Output the [x, y] coordinate of the center of the cell containing the given text.  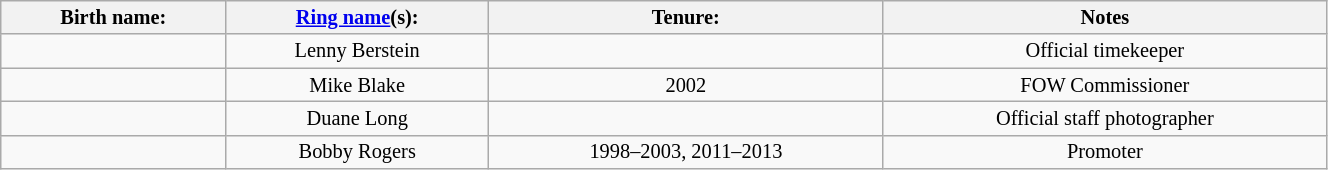
FOW Commissioner [1104, 85]
Tenure: [686, 17]
Birth name: [114, 17]
Lenny Berstein [358, 51]
Ring name(s): [358, 17]
Bobby Rogers [358, 152]
1998–2003, 2011–2013 [686, 152]
Mike Blake [358, 85]
Duane Long [358, 118]
2002 [686, 85]
Promoter [1104, 152]
Notes [1104, 17]
Official timekeeper [1104, 51]
Official staff photographer [1104, 118]
